Pinpoint the cell where the given text exists, returning its (X, Y) midpoint coordinate. 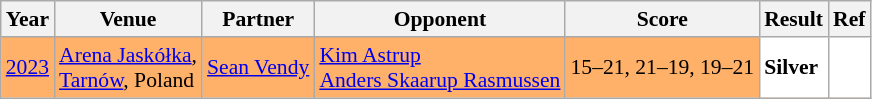
Sean Vendy (258, 68)
Year (28, 19)
Result (794, 19)
Score (662, 19)
15–21, 21–19, 19–21 (662, 68)
Silver (794, 68)
Opponent (440, 19)
Venue (128, 19)
Arena Jaskółka,Tarnów, Poland (128, 68)
2023 (28, 68)
Kim Astrup Anders Skaarup Rasmussen (440, 68)
Partner (258, 19)
Ref (849, 19)
